Identify which cell holds the provided text, then report its (x, y) central coordinate. 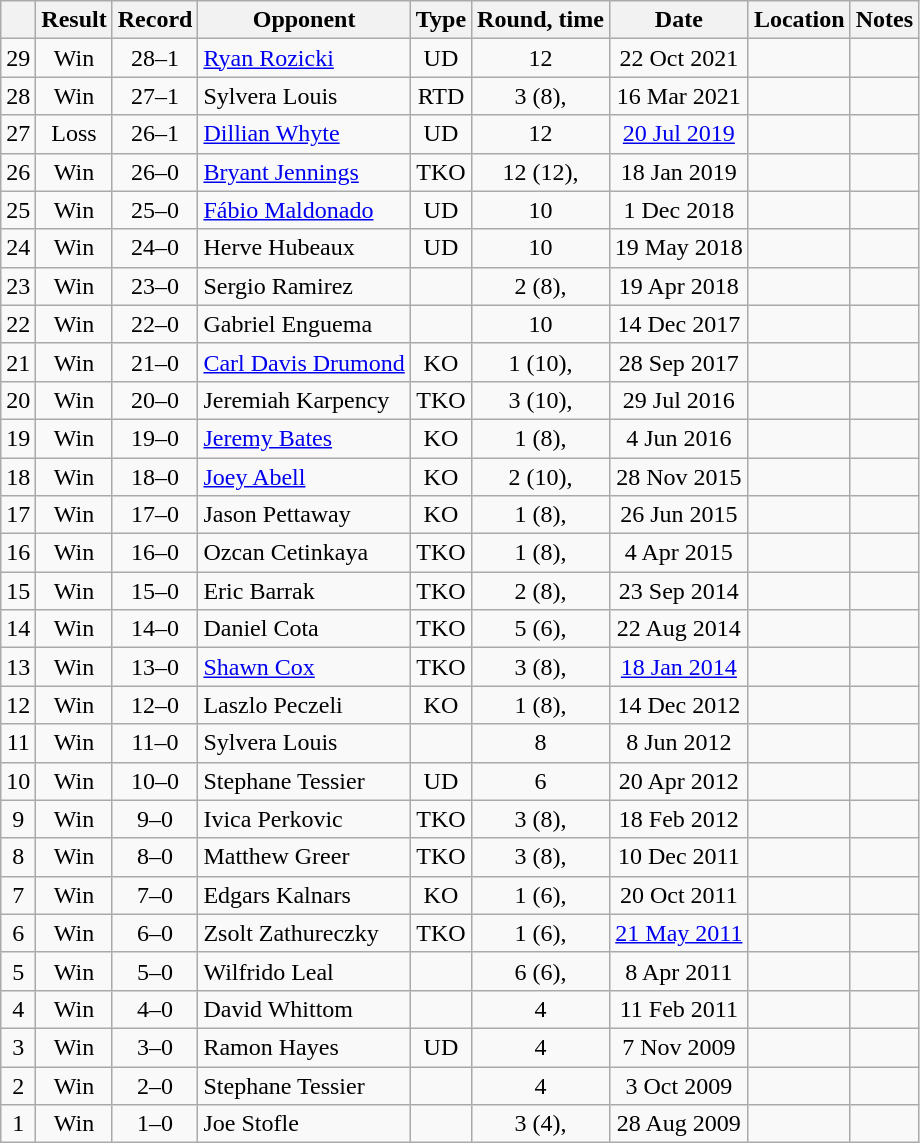
23 Sep 2014 (678, 591)
29 Jul 2016 (678, 400)
David Whittom (304, 1009)
7 (18, 895)
Result (74, 20)
22 Aug 2014 (678, 629)
8–0 (155, 857)
20–0 (155, 400)
14 Dec 2012 (678, 705)
Herve Hubeaux (304, 248)
11 (18, 743)
3–0 (155, 1047)
14 Dec 2017 (678, 324)
26–0 (155, 172)
28 (18, 96)
22 Oct 2021 (678, 58)
Opponent (304, 20)
Shawn Cox (304, 667)
18 Jan 2014 (678, 667)
2 (10), (541, 477)
26 Jun 2015 (678, 515)
Ramon Hayes (304, 1047)
Ivica Perkovic (304, 819)
Jason Pettaway (304, 515)
Round, time (541, 20)
11–0 (155, 743)
Bryant Jennings (304, 172)
21–0 (155, 362)
1 (10), (541, 362)
5–0 (155, 971)
1–0 (155, 1124)
Date (678, 20)
Eric Barrak (304, 591)
19 May 2018 (678, 248)
Matthew Greer (304, 857)
28–1 (155, 58)
12 (12), (541, 172)
Carl Davis Drumond (304, 362)
7 Nov 2009 (678, 1047)
28 Aug 2009 (678, 1124)
1 Dec 2018 (678, 210)
12–0 (155, 705)
15 (18, 591)
Laszlo Peczeli (304, 705)
3 (4), (541, 1124)
Daniel Cota (304, 629)
RTD (440, 96)
9–0 (155, 819)
28 Sep 2017 (678, 362)
3 (10), (541, 400)
Edgars Kalnars (304, 895)
24–0 (155, 248)
8 Jun 2012 (678, 743)
14 (18, 629)
24 (18, 248)
Gabriel Enguema (304, 324)
20 Oct 2011 (678, 895)
9 (18, 819)
23 (18, 286)
18–0 (155, 477)
Record (155, 20)
3 (18, 1047)
8 Apr 2011 (678, 971)
17 (18, 515)
13–0 (155, 667)
26–1 (155, 134)
Joe Stofle (304, 1124)
Fábio Maldonado (304, 210)
15–0 (155, 591)
6–0 (155, 933)
4 Jun 2016 (678, 438)
17–0 (155, 515)
Sergio Ramirez (304, 286)
16 (18, 553)
19–0 (155, 438)
Notes (884, 20)
Jeremiah Karpency (304, 400)
20 Jul 2019 (678, 134)
6 (6), (541, 971)
20 (18, 400)
18 Feb 2012 (678, 819)
Wilfrido Leal (304, 971)
2 (18, 1085)
5 (6), (541, 629)
18 Jan 2019 (678, 172)
29 (18, 58)
Type (440, 20)
14–0 (155, 629)
Location (799, 20)
7–0 (155, 895)
28 Nov 2015 (678, 477)
Loss (74, 134)
5 (18, 971)
27 (18, 134)
25–0 (155, 210)
23–0 (155, 286)
11 Feb 2011 (678, 1009)
22–0 (155, 324)
16 Mar 2021 (678, 96)
Ozcan Cetinkaya (304, 553)
13 (18, 667)
4–0 (155, 1009)
21 May 2011 (678, 933)
Zsolt Zathureczky (304, 933)
Dillian Whyte (304, 134)
10–0 (155, 781)
20 Apr 2012 (678, 781)
21 (18, 362)
Jeremy Bates (304, 438)
25 (18, 210)
19 Apr 2018 (678, 286)
2–0 (155, 1085)
10 Dec 2011 (678, 857)
26 (18, 172)
3 Oct 2009 (678, 1085)
22 (18, 324)
27–1 (155, 96)
4 Apr 2015 (678, 553)
19 (18, 438)
1 (18, 1124)
18 (18, 477)
16–0 (155, 553)
Joey Abell (304, 477)
Ryan Rozicki (304, 58)
